Extract the (x, y) coordinate from the center of the cell holding the provided text.  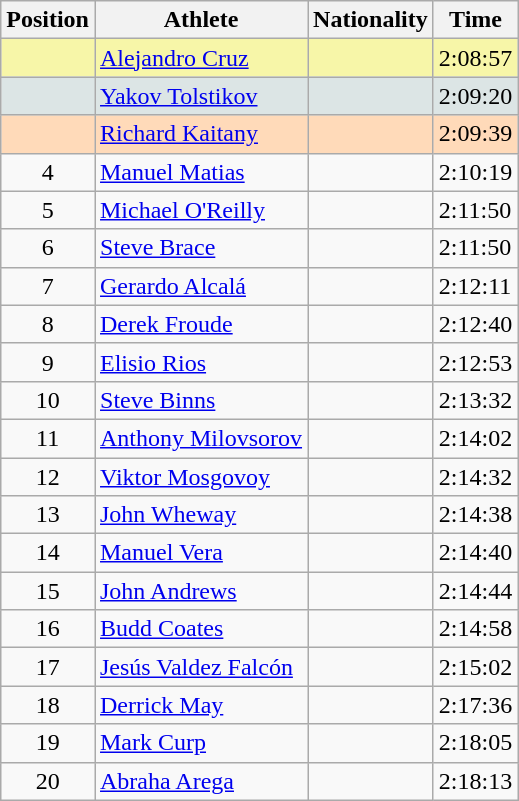
Manuel Matias (200, 172)
11 (48, 438)
John Andrews (200, 591)
Derrick May (200, 705)
2:10:19 (475, 172)
5 (48, 210)
10 (48, 400)
13 (48, 515)
Manuel Vera (200, 553)
2:17:36 (475, 705)
Viktor Mosgovoy (200, 477)
6 (48, 248)
Anthony Milovsorov (200, 438)
19 (48, 743)
18 (48, 705)
2:12:40 (475, 324)
Time (475, 20)
2:12:53 (475, 362)
2:14:58 (475, 629)
Steve Brace (200, 248)
Nationality (371, 20)
2:15:02 (475, 667)
Athlete (200, 20)
Abraha Arega (200, 781)
7 (48, 286)
2:13:32 (475, 400)
17 (48, 667)
Position (48, 20)
2:14:40 (475, 553)
Steve Binns (200, 400)
2:18:05 (475, 743)
15 (48, 591)
9 (48, 362)
Michael O'Reilly (200, 210)
2:18:13 (475, 781)
Gerardo Alcalá (200, 286)
16 (48, 629)
2:14:02 (475, 438)
Jesús Valdez Falcón (200, 667)
Alejandro Cruz (200, 58)
20 (48, 781)
2:12:11 (475, 286)
Mark Curp (200, 743)
14 (48, 553)
2:14:38 (475, 515)
2:14:32 (475, 477)
2:08:57 (475, 58)
8 (48, 324)
Budd Coates (200, 629)
Richard Kaitany (200, 134)
Derek Froude (200, 324)
Yakov Tolstikov (200, 96)
2:14:44 (475, 591)
2:09:20 (475, 96)
Elisio Rios (200, 362)
2:09:39 (475, 134)
4 (48, 172)
John Wheway (200, 515)
12 (48, 477)
